Determine the (X, Y) coordinate at the center of the cell enclosing the given text.  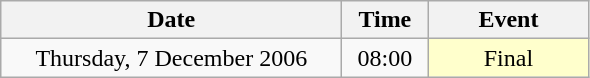
Final (508, 58)
Event (508, 20)
Thursday, 7 December 2006 (172, 58)
08:00 (385, 58)
Time (385, 20)
Date (172, 20)
